Return (x, y) of the center of cell containing provided text 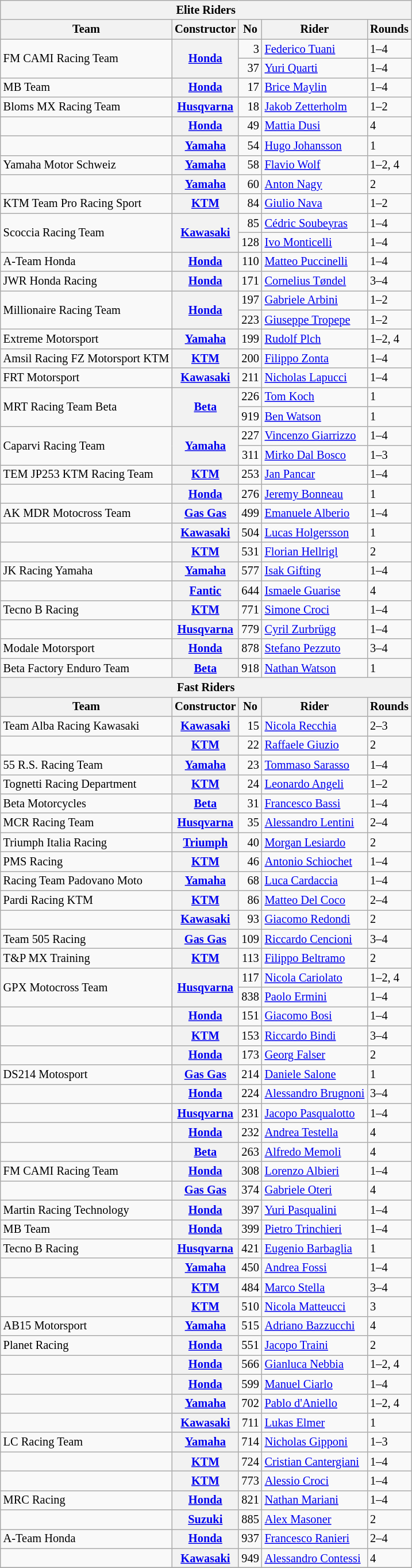
MCR Racing Team (86, 823)
Modale Motorsport (86, 649)
AK MDR Motocross Team (86, 513)
399 (250, 1229)
821 (250, 1500)
499 (250, 513)
22 (250, 745)
Gianluca Nebbia (315, 1364)
949 (250, 1558)
Cyril Zurbrügg (315, 629)
171 (250, 281)
Yuri Pasqualini (315, 1210)
Pablo d'Aniello (315, 1404)
DS214 Motosport (86, 1074)
55 R.S. Racing Team (86, 765)
Suzuki (205, 1520)
Elite Riders (206, 10)
311 (250, 455)
Jeremy Bonneau (315, 494)
Francesco Bassi (315, 803)
Luca Cardaccia (315, 881)
Antonio Schiochet (315, 861)
504 (250, 532)
510 (250, 1306)
838 (250, 997)
Gabriele Oteri (315, 1190)
Cornelius Tøndel (315, 281)
Lorenzo Albieri (315, 1171)
Alessio Croci (315, 1481)
Triumph (205, 842)
85 (250, 223)
374 (250, 1190)
Andrea Fossi (315, 1268)
Yamaha Motor Schweiz (86, 165)
227 (250, 436)
Florian Hellrigl (315, 552)
PMS Racing (86, 861)
779 (250, 629)
Beta Factory Enduro Team (86, 668)
Matteo Del Coco (315, 900)
937 (250, 1539)
Team 505 Racing (86, 939)
Fast Riders (206, 687)
58 (250, 165)
919 (250, 416)
224 (250, 1094)
Nathan Mariani (315, 1500)
Tognetti Racing Department (86, 784)
Nicholas Lapucci (315, 378)
Eugenio Barbaglia (315, 1248)
KTM Team Pro Racing Sport (86, 204)
Isak Gifting (315, 571)
2–3 (390, 726)
885 (250, 1520)
771 (250, 610)
253 (250, 474)
Jan Pancar (315, 474)
18 (250, 107)
Anton Nagy (315, 184)
Adriano Bazzucchi (315, 1326)
Simone Croci (315, 610)
113 (250, 959)
Pietro Trinchieri (315, 1229)
Nicola Cariolato (315, 977)
702 (250, 1404)
Pardi Racing KTM (86, 900)
110 (250, 262)
223 (250, 320)
531 (250, 552)
Alessandro Lentini (315, 823)
Nicholas Gipponi (315, 1442)
197 (250, 300)
Francesco Ranieri (315, 1539)
Manuel Ciarlo (315, 1384)
878 (250, 649)
450 (250, 1268)
Stefano Pezzuto (315, 649)
Emanuele Alberio (315, 513)
Giacomo Redondi (315, 919)
128 (250, 242)
GPX Motocross Team (86, 987)
JK Racing Yamaha (86, 571)
Nathan Watson (315, 668)
421 (250, 1248)
644 (250, 591)
211 (250, 378)
Bloms MX Racing Team (86, 107)
Alfredo Memoli (315, 1152)
86 (250, 900)
263 (250, 1152)
MRT Racing Team Beta (86, 406)
54 (250, 145)
214 (250, 1074)
Riccardo Cencioni (315, 939)
Hugo Johansson (315, 145)
Mirko Dal Bosco (315, 455)
Ivo Monticelli (315, 242)
Extreme Motorsport (86, 339)
Cristian Cantergiani (315, 1462)
TEM JP253 KTM Racing Team (86, 474)
Daniele Salone (315, 1074)
FRT Motorsport (86, 378)
Caparvi Racing Team (86, 445)
31 (250, 803)
Matteo Puccinelli (315, 262)
Jacopo Pasqualotto (315, 1113)
46 (250, 861)
551 (250, 1345)
397 (250, 1210)
Vincenzo Giarrizzo (315, 436)
Millionaire Racing Team (86, 309)
35 (250, 823)
MRC Racing (86, 1500)
Giuseppe Tropepe (315, 320)
Alex Masoner (315, 1520)
Tommaso Sarasso (315, 765)
17 (250, 87)
Beta Motorcycles (86, 803)
68 (250, 881)
724 (250, 1462)
JWR Honda Racing (86, 281)
Morgan Lesiardo (315, 842)
84 (250, 204)
Nicola Recchia (315, 726)
Riccardo Bindi (315, 1036)
Gabriele Arbini (315, 300)
40 (250, 842)
15 (250, 726)
Tom Koch (315, 397)
Mattia Dusi (315, 126)
Giulio Nava (315, 204)
Paolo Ermini (315, 997)
109 (250, 939)
Ben Watson (315, 416)
49 (250, 126)
918 (250, 668)
599 (250, 1384)
200 (250, 358)
Ismaele Guarise (315, 591)
T&P MX Training (86, 959)
Andrea Testella (315, 1132)
Rudolf Plch (315, 339)
Scoccia Racing Team (86, 232)
Filippo Beltramo (315, 959)
60 (250, 184)
Federico Tuani (315, 49)
276 (250, 494)
Jacopo Traini (315, 1345)
Brice Maylin (315, 87)
Jakob Zetterholm (315, 107)
Triumph Italia Racing (86, 842)
711 (250, 1423)
173 (250, 1055)
23 (250, 765)
484 (250, 1287)
199 (250, 339)
153 (250, 1036)
Nicola Matteucci (315, 1306)
Cédric Soubeyras (315, 223)
37 (250, 68)
93 (250, 919)
Amsil Racing FZ Motorsport KTM (86, 358)
Raffaele Giuzio (315, 745)
Yuri Quarti (315, 68)
Racing Team Padovano Moto (86, 881)
Team Alba Racing Kawasaki (86, 726)
Lukas Elmer (315, 1423)
Martin Racing Technology (86, 1210)
Marco Stella (315, 1287)
Filippo Zonta (315, 358)
Leonardo Angeli (315, 784)
LC Racing Team (86, 1442)
232 (250, 1132)
566 (250, 1364)
308 (250, 1171)
24 (250, 784)
Giacomo Bosi (315, 1016)
231 (250, 1113)
Lucas Holgersson (315, 532)
117 (250, 977)
577 (250, 571)
Fantic (205, 591)
Georg Falser (315, 1055)
Alessandro Brugnoni (315, 1094)
714 (250, 1442)
226 (250, 397)
Planet Racing (86, 1345)
Alessandro Contessi (315, 1558)
773 (250, 1481)
Flavio Wolf (315, 165)
AB15 Motorsport (86, 1326)
151 (250, 1016)
515 (250, 1326)
